Search for the cell housing the specified text and yield its (x, y) center coordinate. 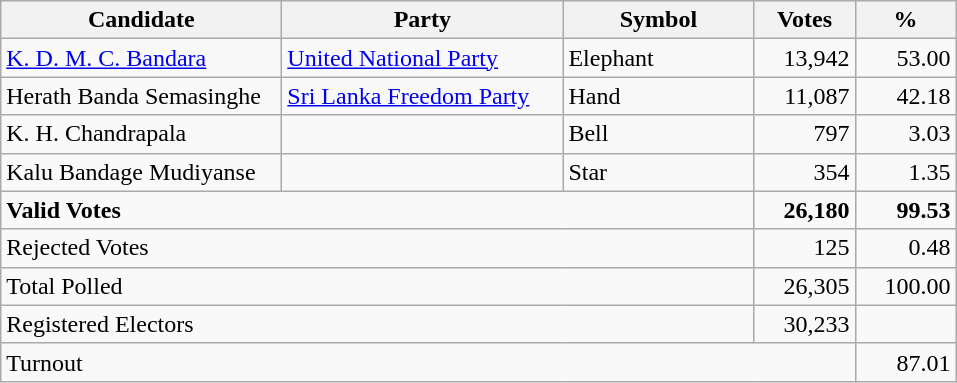
125 (804, 248)
1.35 (906, 172)
% (906, 20)
United National Party (422, 58)
3.03 (906, 134)
Party (422, 20)
13,942 (804, 58)
0.48 (906, 248)
K. D. M. C. Bandara (142, 58)
100.00 (906, 286)
42.18 (906, 96)
Hand (658, 96)
Candidate (142, 20)
11,087 (804, 96)
53.00 (906, 58)
26,180 (804, 210)
30,233 (804, 324)
Total Polled (378, 286)
99.53 (906, 210)
Registered Electors (378, 324)
Elephant (658, 58)
K. H. Chandrapala (142, 134)
Turnout (428, 362)
Symbol (658, 20)
Valid Votes (378, 210)
Sri Lanka Freedom Party (422, 96)
87.01 (906, 362)
Kalu Bandage Mudiyanse (142, 172)
354 (804, 172)
Bell (658, 134)
Star (658, 172)
Votes (804, 20)
Herath Banda Semasinghe (142, 96)
797 (804, 134)
Rejected Votes (378, 248)
26,305 (804, 286)
